Extract the (X, Y) coordinate from the center of the cell holding the provided text.  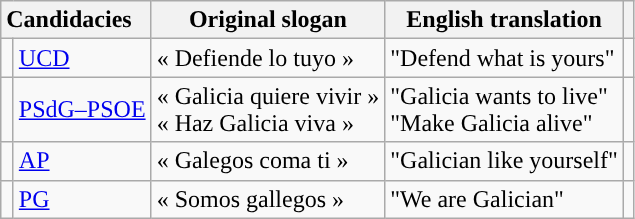
"We are Galician" (504, 199)
Original slogan (268, 20)
PG (82, 199)
Candidacies (76, 20)
English translation (504, 20)
UCD (82, 58)
"Defend what is yours" (504, 58)
« Defiende lo tuyo » (268, 58)
AP (82, 161)
PSdG–PSOE (82, 110)
« Galicia quiere vivir »« Haz Galicia viva » (268, 110)
"Galician like yourself" (504, 161)
« Somos gallegos » (268, 199)
"Galicia wants to live""Make Galicia alive" (504, 110)
« Galegos coma ti » (268, 161)
